Scan for the cell matching the given text and deliver its [X, Y] coordinate at center. 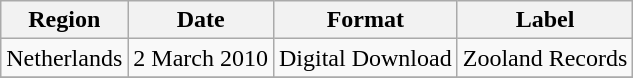
Digital Download [365, 58]
2 March 2010 [201, 58]
Zooland Records [545, 58]
Region [64, 20]
Date [201, 20]
Format [365, 20]
Netherlands [64, 58]
Label [545, 20]
